Search for the cell housing the specified text and yield its [X, Y] center coordinate. 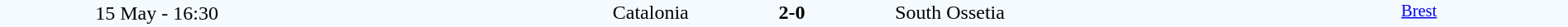
Catalonia [501, 12]
2-0 [791, 12]
South Ossetia [1082, 12]
15 May - 16:30 [157, 13]
Brest [1419, 13]
